Identify which cell holds the provided text, then report its (x, y) central coordinate. 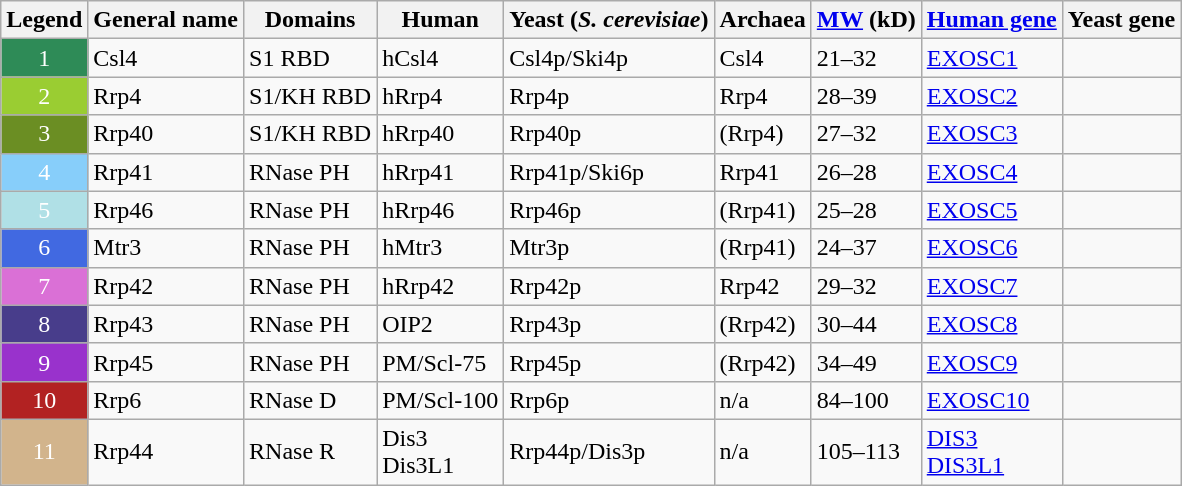
Rrp46 (166, 210)
Rrp4p (609, 96)
25–28 (866, 210)
4 (44, 172)
hRrp41 (440, 172)
1 (44, 58)
PM/Scl-100 (440, 400)
24–37 (866, 248)
(Rrp4) (762, 134)
PM/Scl-75 (440, 362)
Human gene (992, 20)
6 (44, 248)
3 (44, 134)
Rrp40p (609, 134)
EXOSC8 (992, 324)
hRrp46 (440, 210)
27–32 (866, 134)
Domains (310, 20)
84–100 (866, 400)
28–39 (866, 96)
Mtr3 (166, 248)
EXOSC3 (992, 134)
RNase D (310, 400)
EXOSC5 (992, 210)
OIP2 (440, 324)
Rrp40 (166, 134)
8 (44, 324)
7 (44, 286)
EXOSC4 (992, 172)
EXOSC9 (992, 362)
Rrp42p (609, 286)
Rrp43p (609, 324)
11 (44, 452)
29–32 (866, 286)
Dis3Dis3L1 (440, 452)
DIS3DIS3L1 (992, 452)
Yeast (S. cerevisiae) (609, 20)
MW (kD) (866, 20)
30–44 (866, 324)
2 (44, 96)
EXOSC2 (992, 96)
hMtr3 (440, 248)
S1 RBD (310, 58)
10 (44, 400)
5 (44, 210)
hRrp42 (440, 286)
EXOSC6 (992, 248)
Mtr3p (609, 248)
9 (44, 362)
hRrp4 (440, 96)
Rrp44p/Dis3p (609, 452)
RNase R (310, 452)
Human (440, 20)
EXOSC7 (992, 286)
34–49 (866, 362)
hRrp40 (440, 134)
Rrp6 (166, 400)
Rrp43 (166, 324)
26–28 (866, 172)
Rrp46p (609, 210)
21–32 (866, 58)
Yeast gene (1121, 20)
Rrp6p (609, 400)
Rrp45p (609, 362)
EXOSC10 (992, 400)
Rrp45 (166, 362)
Rrp41p/Ski6p (609, 172)
Archaea (762, 20)
General name (166, 20)
hCsl4 (440, 58)
EXOSC1 (992, 58)
Csl4p/Ski4p (609, 58)
Rrp44 (166, 452)
105–113 (866, 452)
Legend (44, 20)
